Scan for the cell matching the given text and deliver its [X, Y] coordinate at center. 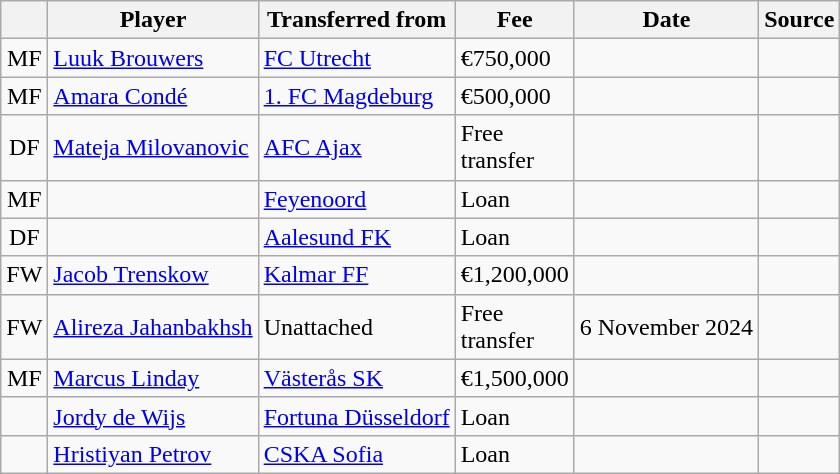
Transferred from [356, 20]
Västerås SK [356, 378]
FC Utrecht [356, 58]
6 November 2024 [666, 326]
Source [800, 20]
€1,500,000 [514, 378]
Fortuna Düsseldorf [356, 416]
Luuk Brouwers [153, 58]
Hristiyan Petrov [153, 454]
Kalmar FF [356, 275]
CSKA Sofia [356, 454]
Jacob Trenskow [153, 275]
Mateja Milovanovic [153, 148]
AFC Ajax [356, 148]
Date [666, 20]
Jordy de Wijs [153, 416]
€500,000 [514, 96]
Alireza Jahanbakhsh [153, 326]
Amara Condé [153, 96]
Fee [514, 20]
Feyenoord [356, 199]
1. FC Magdeburg [356, 96]
Marcus Linday [153, 378]
€1,200,000 [514, 275]
€750,000 [514, 58]
Unattached [356, 326]
Player [153, 20]
Aalesund FK [356, 237]
